Extract the [x, y] coordinate from the center of the cell holding the provided text.  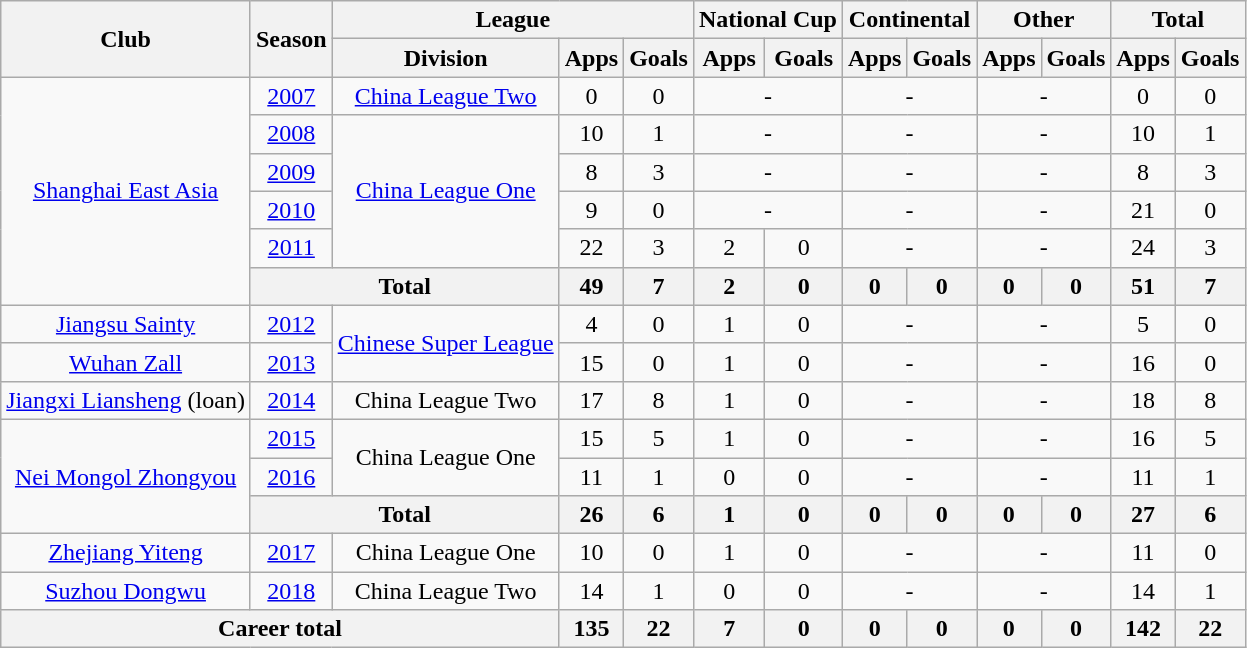
2007 [291, 96]
2018 [291, 591]
4 [591, 324]
2009 [291, 172]
Jiangsu Sainty [126, 324]
Nei Mongol Zhongyou [126, 476]
2015 [291, 438]
2014 [291, 400]
Suzhou Dongwu [126, 591]
9 [591, 210]
2010 [291, 210]
2013 [291, 362]
21 [1143, 210]
League [512, 20]
18 [1143, 400]
2011 [291, 248]
2012 [291, 324]
National Cup [768, 20]
Jiangxi Liansheng (loan) [126, 400]
Wuhan Zall [126, 362]
Career total [280, 629]
Club [126, 39]
27 [1143, 515]
Other [1044, 20]
Shanghai East Asia [126, 191]
Chinese Super League [446, 343]
49 [591, 286]
142 [1143, 629]
2016 [291, 477]
Season [291, 39]
2017 [291, 553]
Continental [909, 20]
135 [591, 629]
51 [1143, 286]
26 [591, 515]
Division [446, 58]
2008 [291, 134]
Zhejiang Yiteng [126, 553]
24 [1143, 248]
17 [591, 400]
